Detect which cell encompasses the target text, then output its (X, Y) center coordinate. 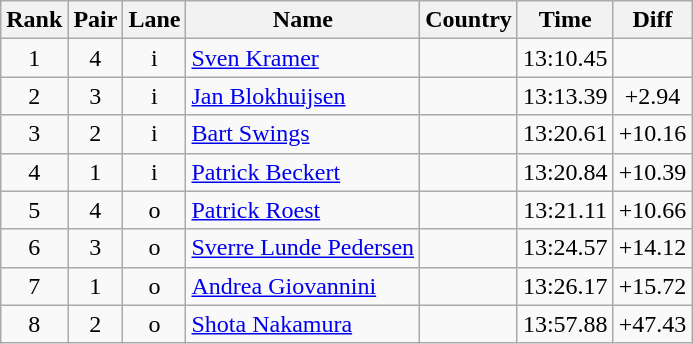
13:10.45 (565, 58)
Sverre Lunde Pedersen (303, 248)
Diff (652, 20)
+10.66 (652, 210)
Rank (34, 20)
6 (34, 248)
8 (34, 324)
13:13.39 (565, 96)
+2.94 (652, 96)
+47.43 (652, 324)
Andrea Giovannini (303, 286)
13:57.88 (565, 324)
Patrick Roest (303, 210)
13:26.17 (565, 286)
13:20.84 (565, 172)
+10.39 (652, 172)
+10.16 (652, 134)
+14.12 (652, 248)
Pair (96, 20)
7 (34, 286)
13:20.61 (565, 134)
Name (303, 20)
+15.72 (652, 286)
Patrick Beckert (303, 172)
Shota Nakamura (303, 324)
Country (469, 20)
Jan Blokhuijsen (303, 96)
13:21.11 (565, 210)
Bart Swings (303, 134)
5 (34, 210)
13:24.57 (565, 248)
Time (565, 20)
Sven Kramer (303, 58)
Lane (154, 20)
